Detect which cell encompasses the target text, then output its (x, y) center coordinate. 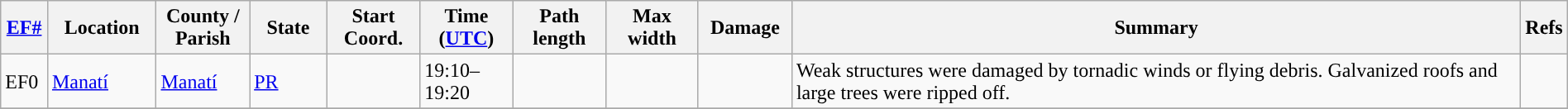
County / Parish (203, 28)
Weak structures were damaged by tornadic winds or flying debris. Galvanized roofs and large trees were ripped off. (1156, 81)
Summary (1156, 28)
Path length (559, 28)
Refs (1545, 28)
Time (UTC) (466, 28)
Damage (744, 28)
State (289, 28)
EF# (25, 28)
PR (289, 81)
Max width (652, 28)
EF0 (25, 81)
Start Coord. (374, 28)
19:10–19:20 (466, 81)
Location (102, 28)
